Determine the (x, y) coordinate at the center of the cell enclosing the given text.  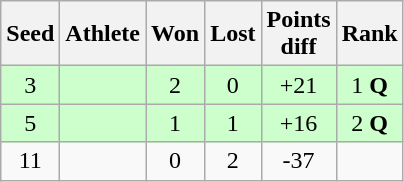
Rank (370, 34)
Lost (233, 34)
+21 (298, 85)
1 Q (370, 85)
Pointsdiff (298, 34)
11 (30, 161)
Seed (30, 34)
2 Q (370, 123)
5 (30, 123)
Athlete (103, 34)
+16 (298, 123)
Won (176, 34)
3 (30, 85)
-37 (298, 161)
